Determine the (x, y) coordinate at the center of the cell enclosing the given text.  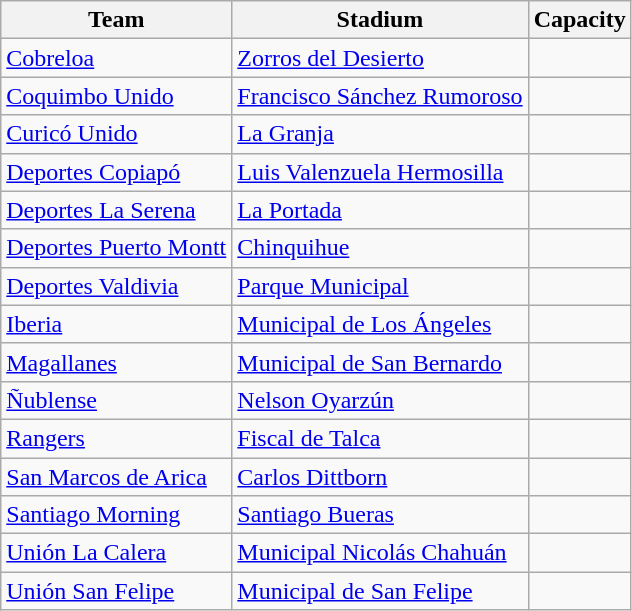
Chinquihue (380, 248)
Luis Valenzuela Hermosilla (380, 172)
Santiago Bueras (380, 515)
Municipal de San Bernardo (380, 362)
Unión San Felipe (116, 591)
Stadium (380, 20)
Deportes Copiapó (116, 172)
Santiago Morning (116, 515)
Iberia (116, 324)
Curicó Unido (116, 134)
Deportes La Serena (116, 210)
Magallanes (116, 362)
Municipal de Los Ángeles (380, 324)
Nelson Oyarzún (380, 400)
Unión La Calera (116, 553)
San Marcos de Arica (116, 477)
Francisco Sánchez Rumoroso (380, 96)
Parque Municipal (380, 286)
Municipal Nicolás Chahuán (380, 553)
Fiscal de Talca (380, 438)
Municipal de San Felipe (380, 591)
La Portada (380, 210)
Coquimbo Unido (116, 96)
Capacity (580, 20)
Ñublense (116, 400)
Deportes Valdivia (116, 286)
La Granja (380, 134)
Deportes Puerto Montt (116, 248)
Team (116, 20)
Rangers (116, 438)
Carlos Dittborn (380, 477)
Cobreloa (116, 58)
Zorros del Desierto (380, 58)
